Locate the cell with the specified text and output its (X, Y) center coordinate. 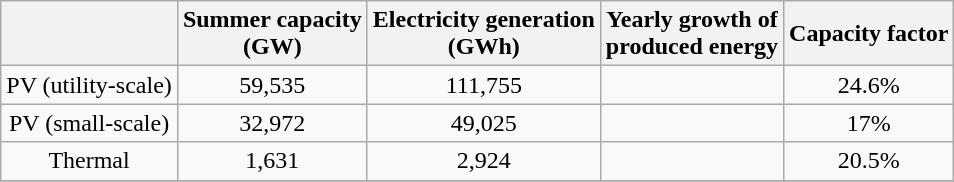
Yearly growth of produced energy (692, 34)
PV (small-scale) (90, 123)
59,535 (272, 85)
Summer capacity (GW) (272, 34)
20.5% (869, 161)
2,924 (484, 161)
1,631 (272, 161)
Capacity factor (869, 34)
Thermal (90, 161)
PV (utility-scale) (90, 85)
17% (869, 123)
Electricity generation (GWh) (484, 34)
24.6% (869, 85)
49,025 (484, 123)
111,755 (484, 85)
32,972 (272, 123)
